Identify which cell holds the provided text, then report its (x, y) central coordinate. 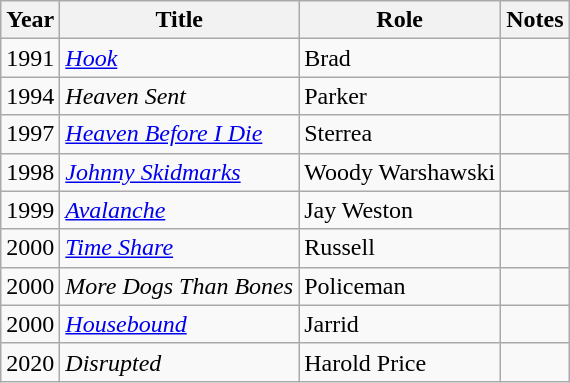
Jarrid (400, 324)
Time Share (180, 248)
More Dogs Than Bones (180, 286)
Russell (400, 248)
Hook (180, 58)
Jay Weston (400, 210)
Policeman (400, 286)
1991 (30, 58)
Heaven Before I Die (180, 134)
Brad (400, 58)
Avalanche (180, 210)
Woody Warshawski (400, 172)
1994 (30, 96)
Disrupted (180, 362)
Title (180, 20)
2020 (30, 362)
Heaven Sent (180, 96)
Role (400, 20)
Year (30, 20)
Housebound (180, 324)
Notes (535, 20)
Sterrea (400, 134)
1999 (30, 210)
1998 (30, 172)
Harold Price (400, 362)
Parker (400, 96)
1997 (30, 134)
Johnny Skidmarks (180, 172)
